Search for the cell housing the specified text and yield its [X, Y] center coordinate. 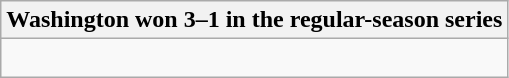
Washington won 3–1 in the regular-season series [254, 20]
